Capture the cell that displays the provided text and extract its [x, y] central coordinate. 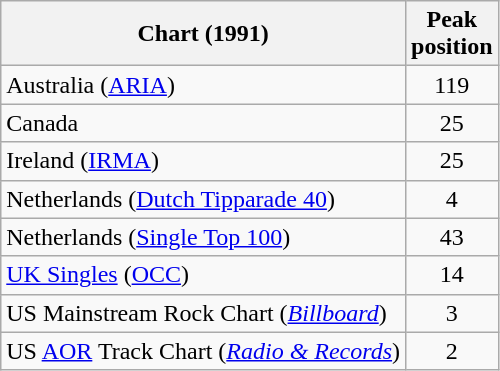
43 [452, 237]
4 [452, 199]
2 [452, 351]
Netherlands (Single Top 100) [204, 237]
14 [452, 275]
Ireland (IRMA) [204, 161]
Netherlands (Dutch Tipparade 40) [204, 199]
Peakposition [452, 34]
Australia (ARIA) [204, 85]
Canada [204, 123]
UK Singles (OCC) [204, 275]
119 [452, 85]
US Mainstream Rock Chart (Billboard) [204, 313]
Chart (1991) [204, 34]
3 [452, 313]
US AOR Track Chart (Radio & Records) [204, 351]
